Find where the given text appears and provide that cell's center as [X, Y] coordinate. 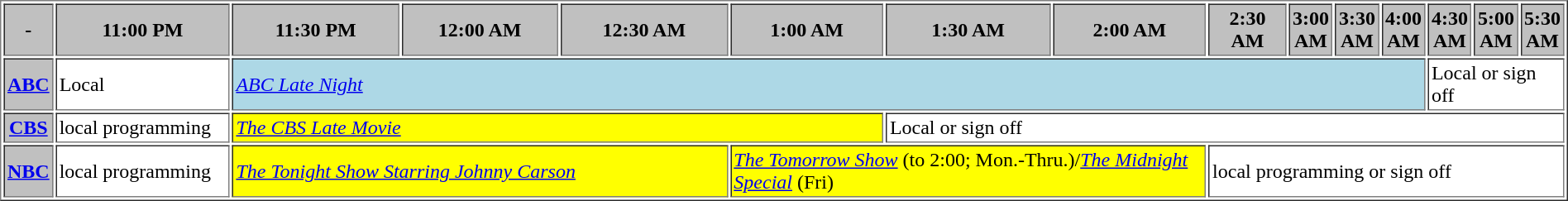
NBC [28, 172]
Local [142, 84]
4:00 AM [1403, 30]
3:30 AM [1356, 30]
4:30 AM [1449, 30]
ABC Late Night [829, 84]
2:00 AM [1130, 30]
5:30 AM [1542, 30]
CBS [28, 127]
ABC [28, 84]
11:30 PM [316, 30]
5:00 AM [1495, 30]
3:00 AM [1310, 30]
The Tomorrow Show (to 2:00; Mon.-Thru.)/The Midnight Special (Fri) [968, 172]
12:00 AM [480, 30]
11:00 PM [142, 30]
local programming or sign off [1387, 172]
The Tonight Show Starring Johnny Carson [480, 172]
12:30 AM [644, 30]
2:30 AM [1248, 30]
1:00 AM [807, 30]
- [28, 30]
1:30 AM [968, 30]
The CBS Late Movie [557, 127]
